For the text-containing cell, return its midpoint in (X, Y) coordinate format. 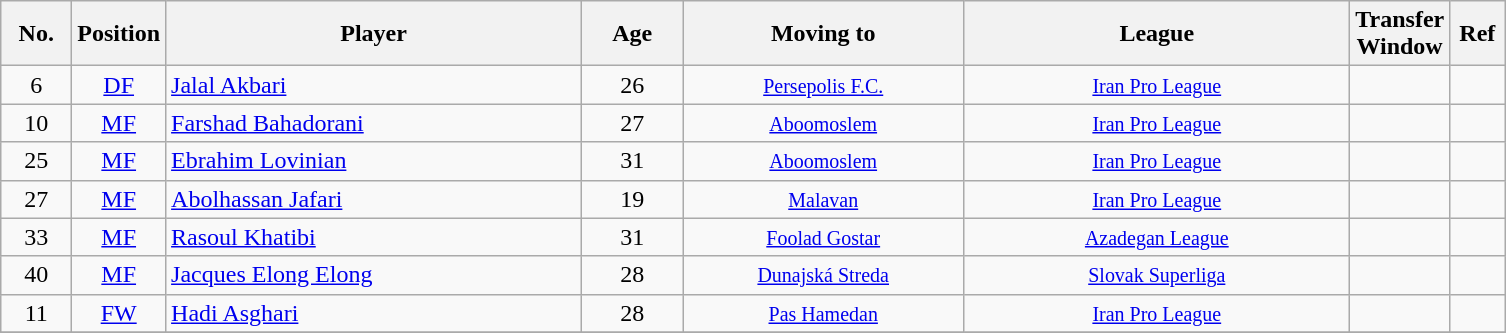
10 (36, 123)
Abolhassan Jafari (374, 199)
Transfer Window (1400, 34)
Foolad Gostar (824, 237)
Jacques Elong Elong (374, 275)
Age (632, 34)
No. (36, 34)
Azadegan League (1157, 237)
Player (374, 34)
Ebrahim Lovinian (374, 161)
League (1157, 34)
Moving to (824, 34)
Jalal Akbari (374, 85)
6 (36, 85)
25 (36, 161)
Hadi Asghari (374, 313)
FW (119, 313)
Pas Hamedan (824, 313)
DF (119, 85)
Malavan (824, 199)
Dunajská Streda (824, 275)
26 (632, 85)
Position (119, 34)
Slovak Superliga (1157, 275)
11 (36, 313)
19 (632, 199)
Farshad Bahadorani (374, 123)
Ref (1477, 34)
Rasoul Khatibi (374, 237)
Persepolis F.C. (824, 85)
40 (36, 275)
33 (36, 237)
